Identify which cell holds the provided text, then report its [x, y] central coordinate. 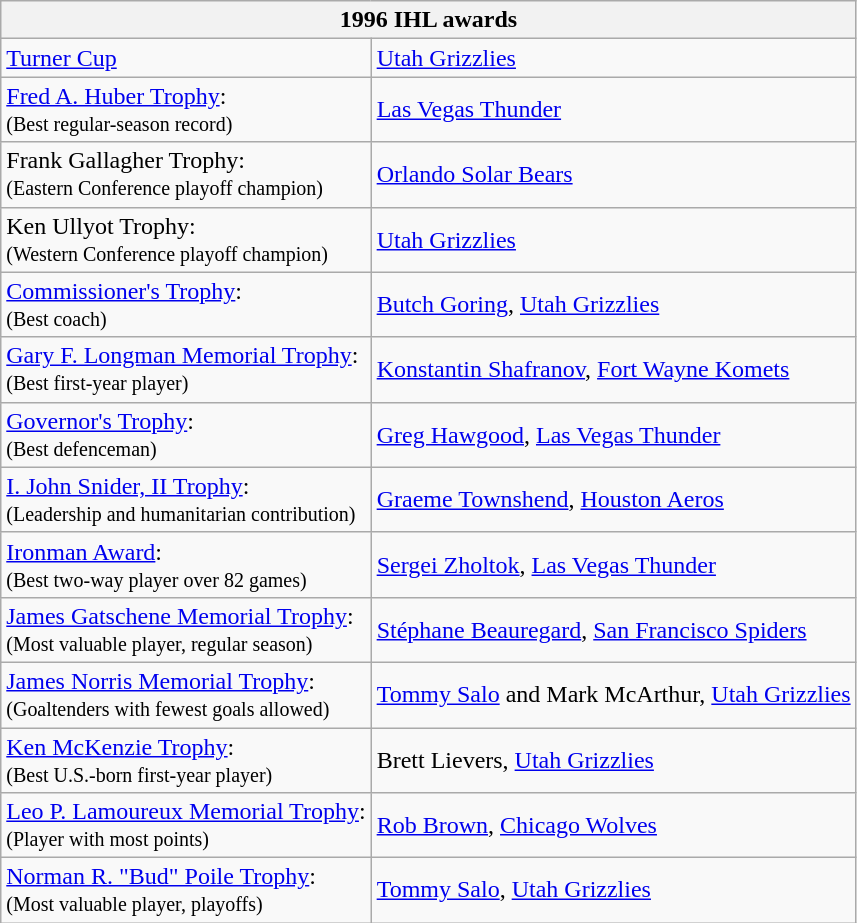
Tommy Salo and Mark McArthur, Utah Grizzlies [614, 694]
Butch Goring, Utah Grizzlies [614, 304]
Tommy Salo, Utah Grizzlies [614, 890]
Ken McKenzie Trophy:(Best U.S.-born first-year player) [186, 760]
1996 IHL awards [428, 20]
Rob Brown, Chicago Wolves [614, 826]
James Gatschene Memorial Trophy:(Most valuable player, regular season) [186, 630]
Leo P. Lamoureux Memorial Trophy:(Player with most points) [186, 826]
Gary F. Longman Memorial Trophy:(Best first-year player) [186, 370]
Graeme Townshend, Houston Aeros [614, 500]
Turner Cup [186, 58]
Commissioner's Trophy:(Best coach) [186, 304]
Norman R. "Bud" Poile Trophy:(Most valuable player, playoffs) [186, 890]
Konstantin Shafranov, Fort Wayne Komets [614, 370]
Sergei Zholtok, Las Vegas Thunder [614, 564]
James Norris Memorial Trophy:(Goaltenders with fewest goals allowed) [186, 694]
Brett Lievers, Utah Grizzlies [614, 760]
Las Vegas Thunder [614, 110]
Ironman Award:(Best two-way player over 82 games) [186, 564]
Fred A. Huber Trophy:(Best regular-season record) [186, 110]
Governor's Trophy:(Best defenceman) [186, 434]
Orlando Solar Bears [614, 174]
Frank Gallagher Trophy:(Eastern Conference playoff champion) [186, 174]
Greg Hawgood, Las Vegas Thunder [614, 434]
I. John Snider, II Trophy:(Leadership and humanitarian contribution) [186, 500]
Ken Ullyot Trophy: (Western Conference playoff champion) [186, 240]
Stéphane Beauregard, San Francisco Spiders [614, 630]
